Extract the (x, y) coordinate from the center of the cell holding the provided text.  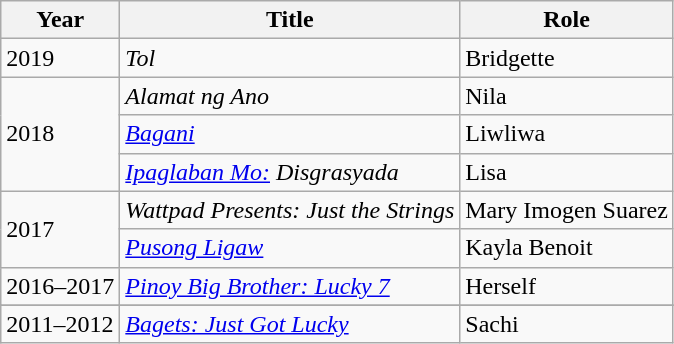
Herself (567, 286)
Nila (567, 96)
Title (290, 20)
Liwliwa (567, 134)
Sachi (567, 324)
2018 (60, 134)
Pinoy Big Brother: Lucky 7 (290, 286)
Wattpad Presents: Just the Strings (290, 210)
Tol (290, 58)
2019 (60, 58)
Year (60, 20)
2016–2017 (60, 286)
Lisa (567, 172)
2011–2012 (60, 324)
Bagets: Just Got Lucky (290, 324)
Role (567, 20)
Pusong Ligaw (290, 248)
Bagani (290, 134)
Alamat ng Ano (290, 96)
Kayla Benoit (567, 248)
Ipaglaban Mo: Disgrasyada (290, 172)
Mary Imogen Suarez (567, 210)
Bridgette (567, 58)
2017 (60, 229)
